Return the [X, Y] coordinate for the center point of the cell that contains the specified text.  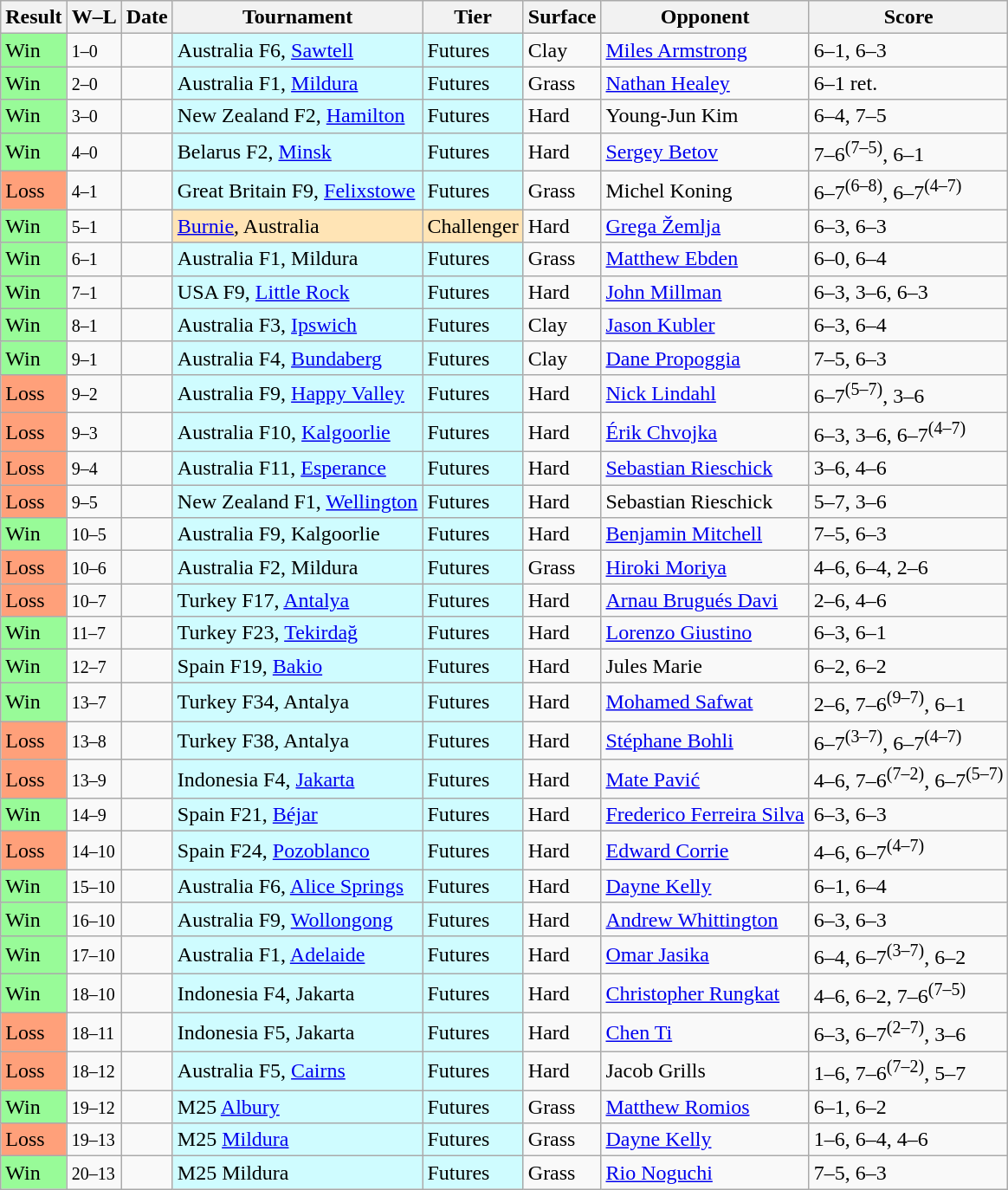
Lorenzo Giustino [705, 633]
Miles Armstrong [705, 50]
Score [908, 17]
11–7 [94, 633]
Challenger [473, 226]
6–3, 3–6, 6–7(4–7) [908, 433]
Edward Corrie [705, 850]
Australia F3, Ipswich [298, 325]
18–12 [94, 1070]
6–3, 6–1 [908, 633]
7–6(7–5), 6–1 [908, 152]
Matthew Romios [705, 1107]
6–2, 6–2 [908, 666]
3–6, 4–6 [908, 469]
6–3, 3–6, 6–3 [908, 292]
Spain F19, Bakio [298, 666]
Tournament [298, 17]
Arnau Brugués Davi [705, 600]
USA F9, Little Rock [298, 292]
2–6, 7–6(9–7), 6–1 [908, 702]
Jason Kubler [705, 325]
Australia F2, Mildura [298, 567]
12–7 [94, 666]
Australia F10, Kalgoorlie [298, 433]
19–12 [94, 1107]
18–10 [94, 994]
Spain F24, Pozoblanco [298, 850]
Turkey F17, Antalya [298, 600]
Rio Noguchi [705, 1173]
6–7(5–7), 3–6 [908, 393]
Tier [473, 17]
Indonesia F5, Jakarta [298, 1032]
Australia F4, Bundaberg [298, 358]
4–6, 6–7(4–7) [908, 850]
Date [147, 17]
Jacob Grills [705, 1070]
9–4 [94, 469]
5–1 [94, 226]
8–1 [94, 325]
Benjamin Mitchell [705, 534]
13–9 [94, 779]
6–0, 6–4 [908, 259]
6–1 [94, 259]
Opponent [705, 17]
4–6, 7–6(7–2), 6–7(5–7) [908, 779]
4–0 [94, 152]
6–4, 6–7(3–7), 6–2 [908, 954]
4–1 [94, 191]
5–7, 3–6 [908, 501]
6–7(3–7), 6–7(4–7) [908, 741]
4–6, 6–2, 7–6(7–5) [908, 994]
20–13 [94, 1173]
Christopher Rungkat [705, 994]
1–6, 7–6(7–2), 5–7 [908, 1070]
15–10 [94, 886]
Stéphane Bohli [705, 741]
New Zealand F1, Wellington [298, 501]
Dane Propoggia [705, 358]
9–5 [94, 501]
17–10 [94, 954]
Turkey F38, Antalya [298, 741]
New Zealand F2, Hamilton [298, 116]
13–7 [94, 702]
Great Britain F9, Felixstowe [298, 191]
Turkey F23, Tekirdağ [298, 633]
18–11 [94, 1032]
9–1 [94, 358]
9–3 [94, 433]
Australia F5, Cairns [298, 1070]
13–8 [94, 741]
Surface [562, 17]
Australia F9, Kalgoorlie [298, 534]
3–0 [94, 116]
6–3, 6–4 [908, 325]
Hiroki Moriya [705, 567]
14–10 [94, 850]
Sergey Betov [705, 152]
6–1, 6–4 [908, 886]
19–13 [94, 1140]
Burnie, Australia [298, 226]
Belarus F2, Minsk [298, 152]
Australia F9, Happy Valley [298, 393]
16–10 [94, 919]
1–0 [94, 50]
10–5 [94, 534]
10–6 [94, 567]
Frederico Ferreira Silva [705, 815]
Young-Jun Kim [705, 116]
6–3, 6–7(2–7), 3–6 [908, 1032]
Andrew Whittington [705, 919]
4–6, 6–4, 2–6 [908, 567]
Spain F21, Béjar [298, 815]
Australia F6, Alice Springs [298, 886]
Grega Žemlja [705, 226]
1–6, 6–4, 4–6 [908, 1140]
10–7 [94, 600]
Michel Koning [705, 191]
Australia F11, Esperance [298, 469]
6–1, 6–2 [908, 1107]
Nathan Healey [705, 83]
Result [34, 17]
Australia F9, Wollongong [298, 919]
Omar Jasika [705, 954]
W–L [94, 17]
6–4, 7–5 [908, 116]
6–1, 6–3 [908, 50]
John Millman [705, 292]
6–1 ret. [908, 83]
Érik Chvojka [705, 433]
7–1 [94, 292]
2–0 [94, 83]
Mohamed Safwat [705, 702]
Mate Pavić [705, 779]
2–6, 4–6 [908, 600]
Australia F1, Adelaide [298, 954]
14–9 [94, 815]
Australia F6, Sawtell [298, 50]
M25 Albury [298, 1107]
Matthew Ebden [705, 259]
Jules Marie [705, 666]
Nick Lindahl [705, 393]
Chen Ti [705, 1032]
6–7(6–8), 6–7(4–7) [908, 191]
9–2 [94, 393]
Turkey F34, Antalya [298, 702]
